Detect which cell encompasses the target text, then output its [x, y] center coordinate. 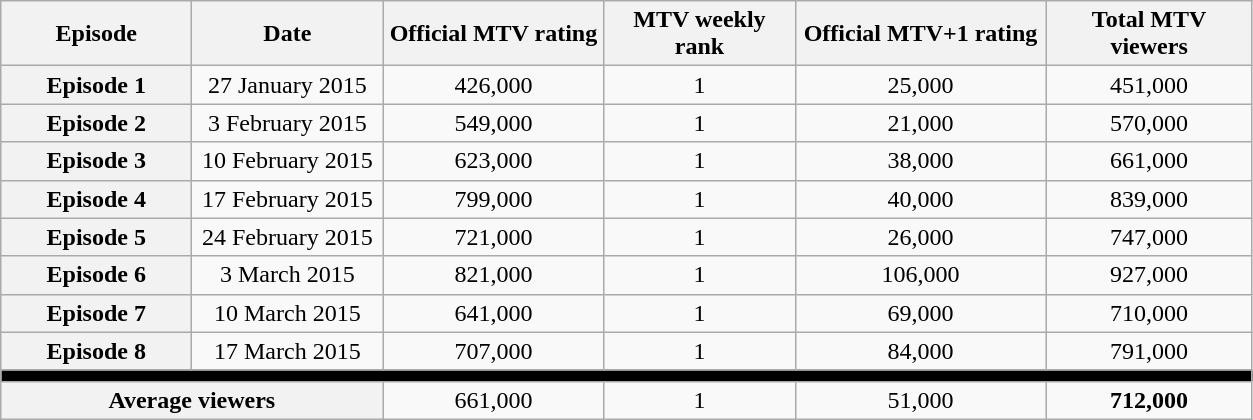
25,000 [920, 85]
69,000 [920, 313]
747,000 [1149, 237]
839,000 [1149, 199]
Total MTV viewers [1149, 34]
Official MTV rating [494, 34]
549,000 [494, 123]
721,000 [494, 237]
712,000 [1149, 400]
21,000 [920, 123]
17 March 2015 [288, 351]
3 March 2015 [288, 275]
Episode 4 [96, 199]
623,000 [494, 161]
26,000 [920, 237]
Episode 6 [96, 275]
799,000 [494, 199]
Average viewers [192, 400]
570,000 [1149, 123]
84,000 [920, 351]
Episode 5 [96, 237]
38,000 [920, 161]
641,000 [494, 313]
Episode 2 [96, 123]
451,000 [1149, 85]
791,000 [1149, 351]
17 February 2015 [288, 199]
927,000 [1149, 275]
710,000 [1149, 313]
40,000 [920, 199]
821,000 [494, 275]
426,000 [494, 85]
10 February 2015 [288, 161]
Episode 7 [96, 313]
Episode 3 [96, 161]
MTV weekly rank [700, 34]
3 February 2015 [288, 123]
51,000 [920, 400]
Episode [96, 34]
Episode 8 [96, 351]
24 February 2015 [288, 237]
707,000 [494, 351]
27 January 2015 [288, 85]
Official MTV+1 rating [920, 34]
Episode 1 [96, 85]
10 March 2015 [288, 313]
106,000 [920, 275]
Date [288, 34]
